Return (x, y) of the center of cell containing provided text 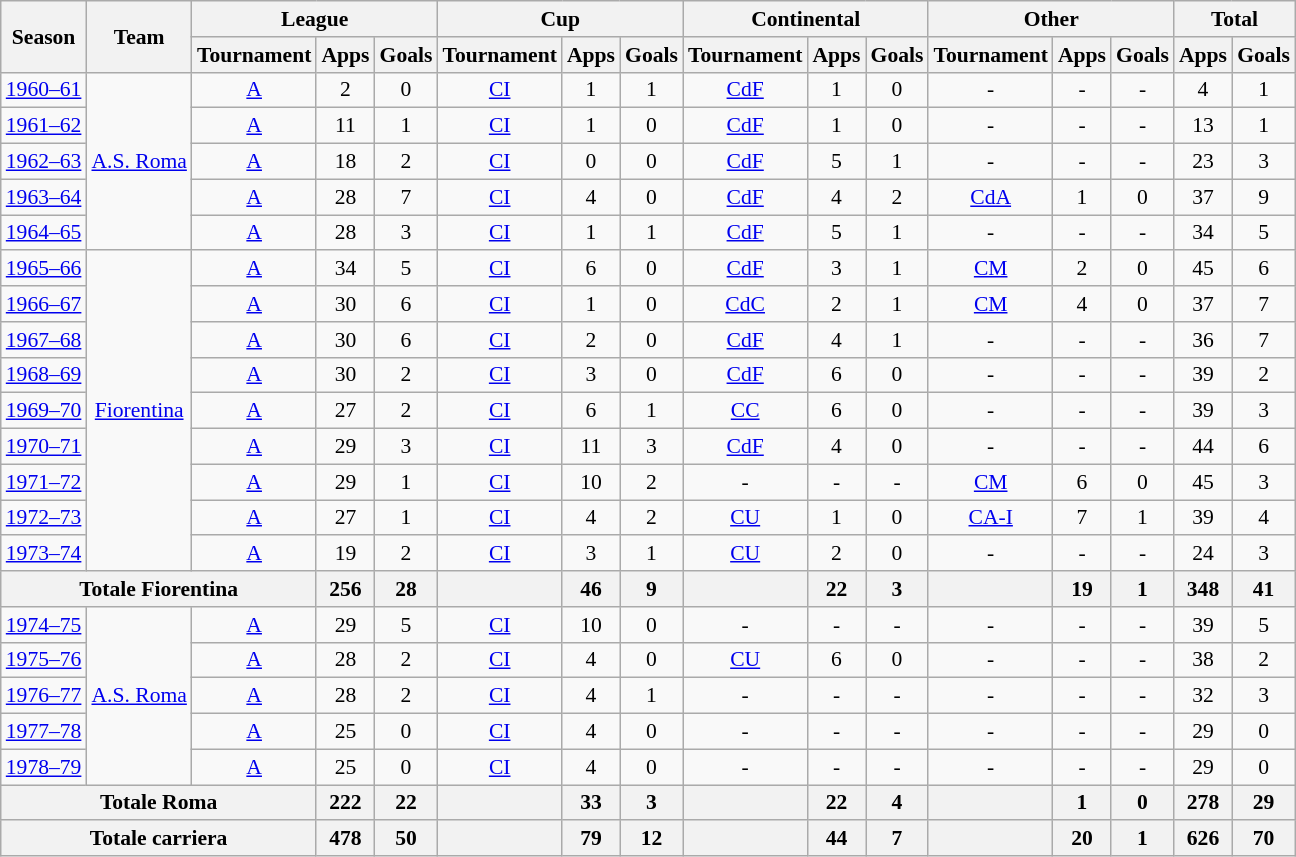
League (315, 19)
CdA (990, 197)
23 (1203, 162)
Fiorentina (138, 412)
Continental (806, 19)
222 (345, 803)
1977–78 (44, 732)
Total (1234, 19)
1976–77 (44, 696)
1970–71 (44, 447)
Other (1051, 19)
41 (1264, 589)
1973–74 (44, 554)
Cup (560, 19)
1960–61 (44, 90)
38 (1203, 660)
1968–69 (44, 375)
1978–79 (44, 767)
Totale Roma (159, 803)
1962–63 (44, 162)
1965–66 (44, 269)
46 (591, 589)
256 (345, 589)
1963–64 (44, 197)
1961–62 (44, 126)
Team (138, 36)
20 (1082, 839)
1967–68 (44, 340)
CA-I (990, 518)
79 (591, 839)
348 (1203, 589)
13 (1203, 126)
1964–65 (44, 233)
24 (1203, 554)
278 (1203, 803)
1969–70 (44, 411)
1966–67 (44, 304)
1974–75 (44, 625)
1972–73 (44, 518)
Totale carriera (159, 839)
33 (591, 803)
70 (1264, 839)
Totale Fiorentina (159, 589)
18 (345, 162)
12 (652, 839)
1975–76 (44, 660)
32 (1203, 696)
36 (1203, 340)
CC (745, 411)
CdC (745, 304)
Season (44, 36)
478 (345, 839)
626 (1203, 839)
1971–72 (44, 482)
50 (406, 839)
